Extract the (X, Y) coordinate from the center of the cell holding the provided text.  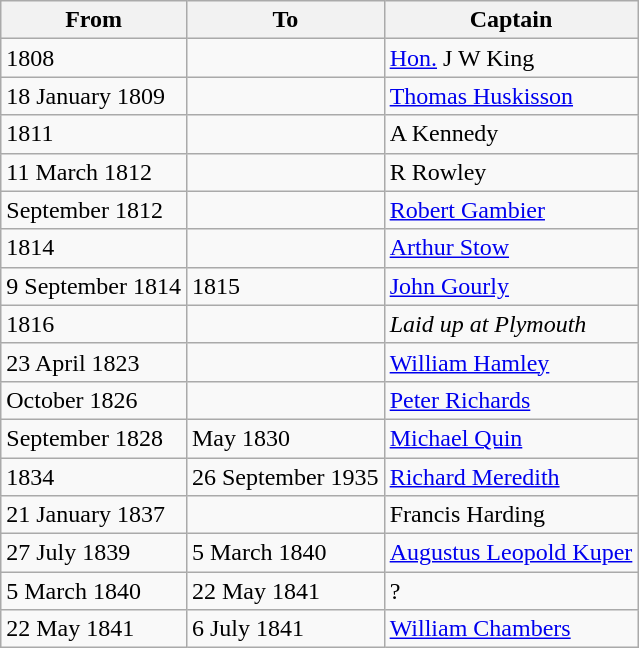
To (285, 20)
Augustus Leopold Kuper (511, 553)
6 July 1841 (285, 629)
Richard Meredith (511, 477)
September 1812 (94, 210)
26 September 1935 (285, 477)
1816 (94, 324)
Laid up at Plymouth (511, 324)
A Kennedy (511, 134)
From (94, 20)
Michael Quin (511, 438)
1815 (285, 286)
Robert Gambier (511, 210)
1834 (94, 477)
1811 (94, 134)
Captain (511, 20)
October 1826 (94, 400)
John Gourly (511, 286)
Francis Harding (511, 515)
R Rowley (511, 172)
9 September 1814 (94, 286)
1814 (94, 248)
? (511, 591)
May 1830 (285, 438)
21 January 1837 (94, 515)
27 July 1839 (94, 553)
11 March 1812 (94, 172)
William Chambers (511, 629)
Hon. J W King (511, 58)
23 April 1823 (94, 362)
1808 (94, 58)
William Hamley (511, 362)
September 1828 (94, 438)
Arthur Stow (511, 248)
Thomas Huskisson (511, 96)
Peter Richards (511, 400)
18 January 1809 (94, 96)
